Scan for the cell matching the given text and deliver its [X, Y] coordinate at center. 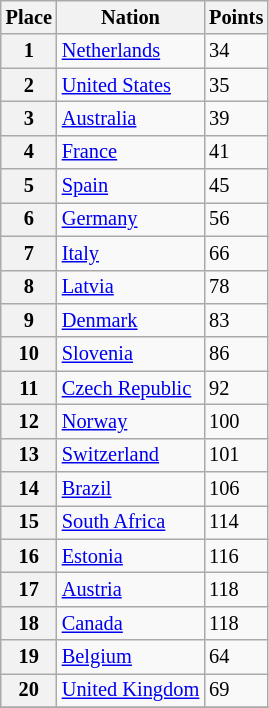
78 [236, 287]
Australia [130, 118]
Switzerland [130, 455]
Belgium [130, 657]
92 [236, 388]
Slovenia [130, 354]
Place [29, 17]
39 [236, 118]
8 [29, 287]
101 [236, 455]
16 [29, 556]
83 [236, 320]
106 [236, 489]
11 [29, 388]
3 [29, 118]
17 [29, 589]
Brazil [130, 489]
41 [236, 152]
12 [29, 421]
Netherlands [130, 51]
United Kingdom [130, 690]
Italy [130, 253]
15 [29, 522]
45 [236, 186]
United States [130, 85]
5 [29, 186]
Canada [130, 623]
114 [236, 522]
1 [29, 51]
35 [236, 85]
56 [236, 219]
9 [29, 320]
14 [29, 489]
Norway [130, 421]
France [130, 152]
2 [29, 85]
10 [29, 354]
64 [236, 657]
86 [236, 354]
Czech Republic [130, 388]
18 [29, 623]
Nation [130, 17]
6 [29, 219]
19 [29, 657]
Austria [130, 589]
7 [29, 253]
66 [236, 253]
South Africa [130, 522]
13 [29, 455]
Denmark [130, 320]
Estonia [130, 556]
4 [29, 152]
100 [236, 421]
Spain [130, 186]
Latvia [130, 287]
116 [236, 556]
69 [236, 690]
Germany [130, 219]
20 [29, 690]
Points [236, 17]
34 [236, 51]
